Pinpoint the cell where the given text exists, returning its [x, y] midpoint coordinate. 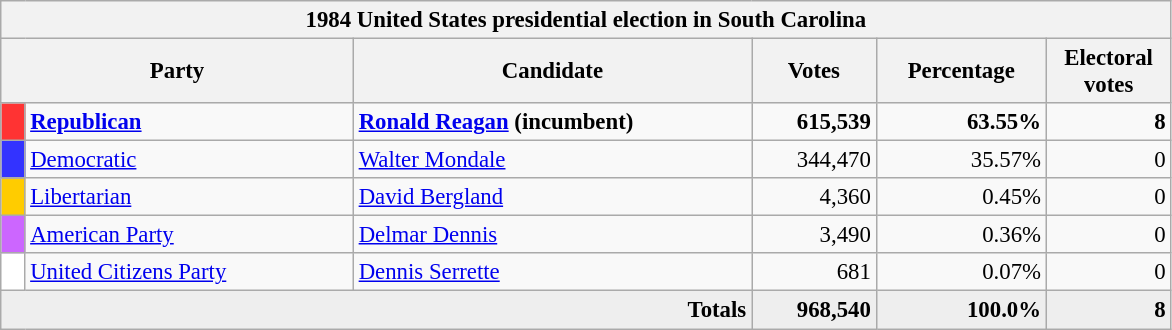
Libertarian [189, 197]
344,470 [814, 160]
David Bergland [552, 197]
Party [178, 72]
Ronald Reagan (incumbent) [552, 122]
Walter Mondale [552, 160]
American Party [189, 235]
Delmar Dennis [552, 235]
681 [814, 273]
Candidate [552, 72]
United Citizens Party [189, 273]
0.36% [961, 235]
0.07% [961, 273]
0.45% [961, 197]
63.55% [961, 122]
968,540 [814, 310]
615,539 [814, 122]
100.0% [961, 310]
Percentage [961, 72]
Totals [376, 310]
Democratic [189, 160]
Dennis Serrette [552, 273]
Republican [189, 122]
Votes [814, 72]
Electoral votes [1108, 72]
3,490 [814, 235]
4,360 [814, 197]
35.57% [961, 160]
1984 United States presidential election in South Carolina [586, 20]
